Detect which cell encompasses the target text, then output its (x, y) center coordinate. 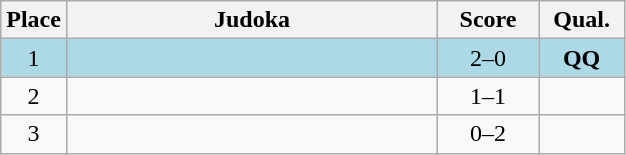
Place (34, 20)
Judoka (252, 20)
Qual. (582, 20)
3 (34, 134)
Score (488, 20)
2–0 (488, 58)
0–2 (488, 134)
2 (34, 96)
1 (34, 58)
QQ (582, 58)
1–1 (488, 96)
